For the text-containing cell, return its midpoint in (X, Y) coordinate format. 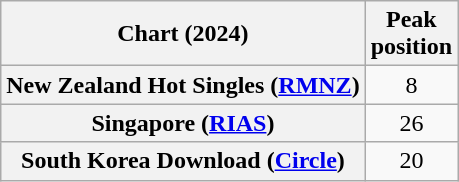
8 (411, 85)
Singapore (RIAS) (183, 123)
New Zealand Hot Singles (RMNZ) (183, 85)
20 (411, 161)
Chart (2024) (183, 34)
26 (411, 123)
South Korea Download (Circle) (183, 161)
Peakposition (411, 34)
